Return (X, Y) of the center of cell containing provided text 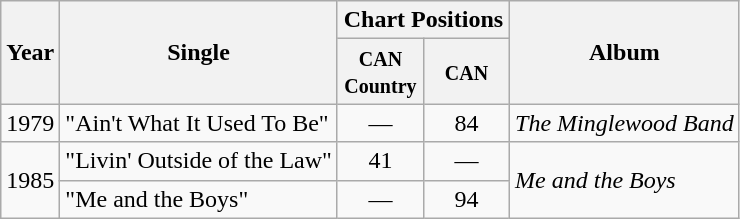
CAN (466, 72)
Album (625, 52)
41 (380, 161)
CAN Country (380, 72)
"Ain't What It Used To Be" (199, 123)
Chart Positions (423, 20)
94 (466, 199)
Single (199, 52)
84 (466, 123)
"Me and the Boys" (199, 199)
The Minglewood Band (625, 123)
Me and the Boys (625, 180)
1979 (30, 123)
"Livin' Outside of the Law" (199, 161)
Year (30, 52)
1985 (30, 180)
